Locate the cell with the specified text and output its [x, y] center coordinate. 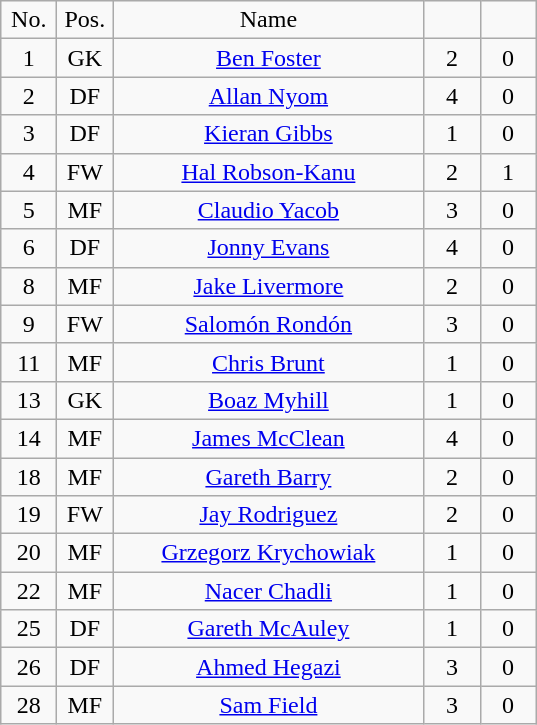
Name [268, 20]
9 [29, 324]
20 [29, 553]
6 [29, 248]
26 [29, 667]
14 [29, 438]
Ben Foster [268, 58]
22 [29, 591]
18 [29, 477]
Nacer Chadli [268, 591]
Hal Robson-Kanu [268, 172]
Sam Field [268, 705]
19 [29, 515]
Salomón Rondón [268, 324]
Pos. [85, 20]
No. [29, 20]
Grzegorz Krychowiak [268, 553]
Kieran Gibbs [268, 134]
Gareth McAuley [268, 629]
Allan Nyom [268, 96]
Boaz Myhill [268, 400]
James McClean [268, 438]
Ahmed Hegazi [268, 667]
5 [29, 210]
28 [29, 705]
8 [29, 286]
25 [29, 629]
11 [29, 362]
Chris Brunt [268, 362]
Gareth Barry [268, 477]
Jay Rodriguez [268, 515]
13 [29, 400]
Jake Livermore [268, 286]
Claudio Yacob [268, 210]
Jonny Evans [268, 248]
